From the cell containing the given text, extract its center point as [X, Y] coordinate. 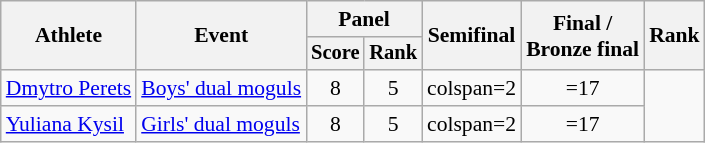
Athlete [68, 36]
Boys' dual moguls [221, 88]
Panel [364, 19]
Score [335, 54]
Event [221, 36]
Final /Bronze final [582, 36]
Dmytro Perets [68, 88]
Yuliana Kysil [68, 124]
Girls' dual moguls [221, 124]
Semifinal [472, 36]
